Capture the cell that displays the provided text and extract its (x, y) central coordinate. 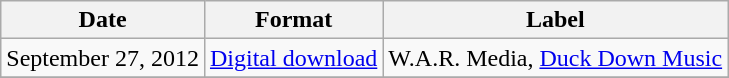
Digital download (293, 58)
Format (293, 20)
Date (103, 20)
W.A.R. Media, Duck Down Music (556, 58)
September 27, 2012 (103, 58)
Label (556, 20)
